Scan for the cell matching the given text and deliver its (x, y) coordinate at center. 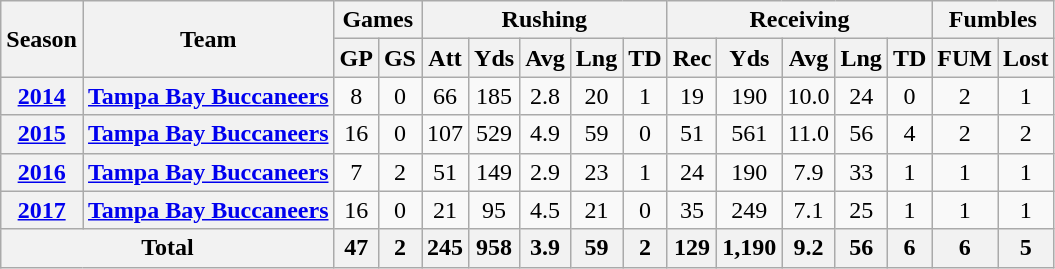
Receiving (800, 20)
958 (494, 248)
GS (400, 58)
185 (494, 96)
3.9 (546, 248)
19 (692, 96)
Season (42, 39)
129 (692, 248)
7.1 (808, 210)
7 (356, 172)
9.2 (808, 248)
23 (596, 172)
Att (446, 58)
10.0 (808, 96)
4.5 (546, 210)
Rec (692, 58)
20 (596, 96)
Team (208, 39)
25 (861, 210)
2016 (42, 172)
107 (446, 134)
149 (494, 172)
66 (446, 96)
2.9 (546, 172)
4.9 (546, 134)
529 (494, 134)
2014 (42, 96)
4 (909, 134)
11.0 (808, 134)
Lost (1026, 58)
2017 (42, 210)
8 (356, 96)
249 (750, 210)
245 (446, 248)
GP (356, 58)
7.9 (808, 172)
2.8 (546, 96)
35 (692, 210)
47 (356, 248)
Games (378, 20)
Rushing (545, 20)
33 (861, 172)
5 (1026, 248)
1,190 (750, 248)
Fumbles (993, 20)
Total (168, 248)
561 (750, 134)
FUM (965, 58)
2015 (42, 134)
95 (494, 210)
